Provide the (x, y) coordinate of the cell's center where the given text is located.  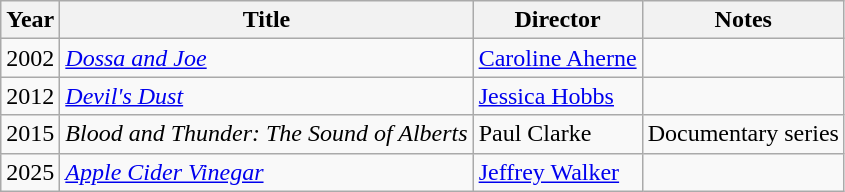
Blood and Thunder: The Sound of Alberts (266, 134)
Caroline Aherne (558, 58)
Title (266, 20)
Year (30, 20)
Apple Cider Vinegar (266, 172)
2025 (30, 172)
Dossa and Joe (266, 58)
Jeffrey Walker (558, 172)
Devil's Dust (266, 96)
Paul Clarke (558, 134)
Jessica Hobbs (558, 96)
Notes (743, 20)
Director (558, 20)
2012 (30, 96)
2015 (30, 134)
Documentary series (743, 134)
2002 (30, 58)
